Detect which cell encompasses the target text, then output its (X, Y) center coordinate. 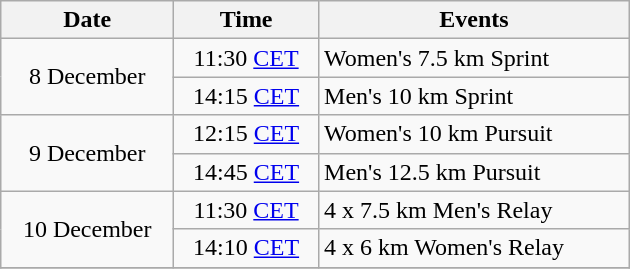
4 x 7.5 km Men's Relay (474, 210)
10 December (88, 229)
Women's 7.5 km Sprint (474, 58)
9 December (88, 153)
Women's 10 km Pursuit (474, 134)
8 December (88, 77)
Date (88, 20)
4 x 6 km Women's Relay (474, 248)
Men's 10 km Sprint (474, 96)
Men's 12.5 km Pursuit (474, 172)
14:45 CET (246, 172)
12:15 CET (246, 134)
14:10 CET (246, 248)
14:15 CET (246, 96)
Events (474, 20)
Time (246, 20)
